Locate the cell with the specified text and output its [x, y] center coordinate. 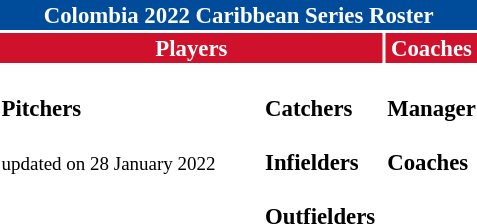
Colombia 2022 Caribbean Series Roster [238, 15]
Players [192, 48]
